Detect which cell encompasses the target text, then output its [x, y] center coordinate. 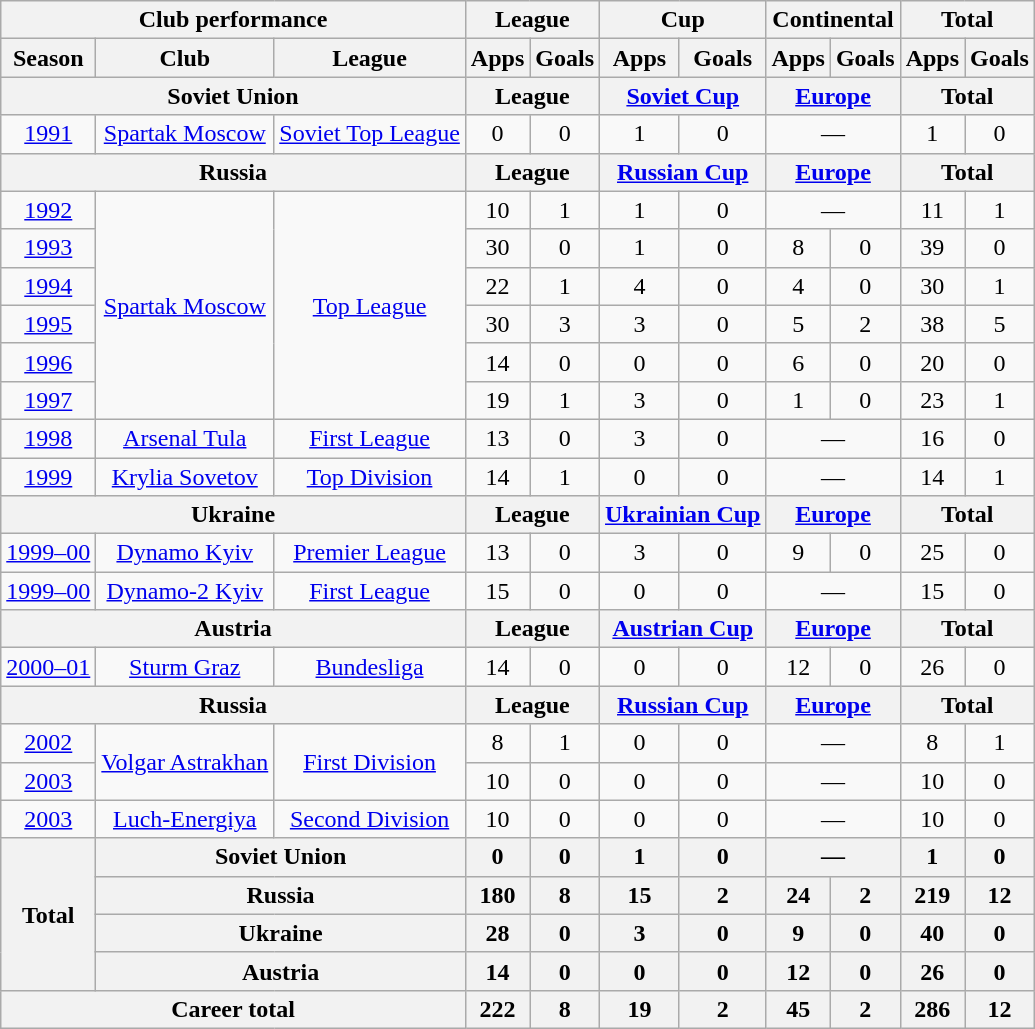
180 [497, 895]
Sturm Graz [185, 667]
Soviet Cup [683, 96]
Cup [683, 20]
222 [497, 1009]
1997 [48, 400]
25 [932, 553]
1991 [48, 134]
20 [932, 362]
11 [932, 210]
1999 [48, 477]
39 [932, 248]
286 [932, 1009]
Arsenal Tula [185, 438]
Premier League [370, 553]
1995 [48, 324]
40 [932, 933]
2002 [48, 743]
Top Division [370, 477]
219 [932, 895]
28 [497, 933]
Continental [833, 20]
Bundesliga [370, 667]
1994 [48, 286]
1998 [48, 438]
2000–01 [48, 667]
22 [497, 286]
Second Division [370, 819]
Top League [370, 305]
First Division [370, 762]
Ukrainian Cup [683, 515]
1996 [48, 362]
1992 [48, 210]
23 [932, 400]
Season [48, 58]
Luch-Energiya [185, 819]
38 [932, 324]
Volgar Astrakhan [185, 762]
Dynamo-2 Kyiv [185, 591]
1993 [48, 248]
45 [798, 1009]
Club performance [234, 20]
Krylia Sovetov [185, 477]
Soviet Top League [370, 134]
16 [932, 438]
Dynamo Kyiv [185, 553]
24 [798, 895]
Career total [234, 1009]
6 [798, 362]
Club [185, 58]
Austrian Cup [683, 629]
